Capture the cell that displays the provided text and extract its (X, Y) central coordinate. 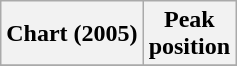
Peakposition (189, 34)
Chart (2005) (72, 34)
